From the cell containing the given text, extract its center point as [x, y] coordinate. 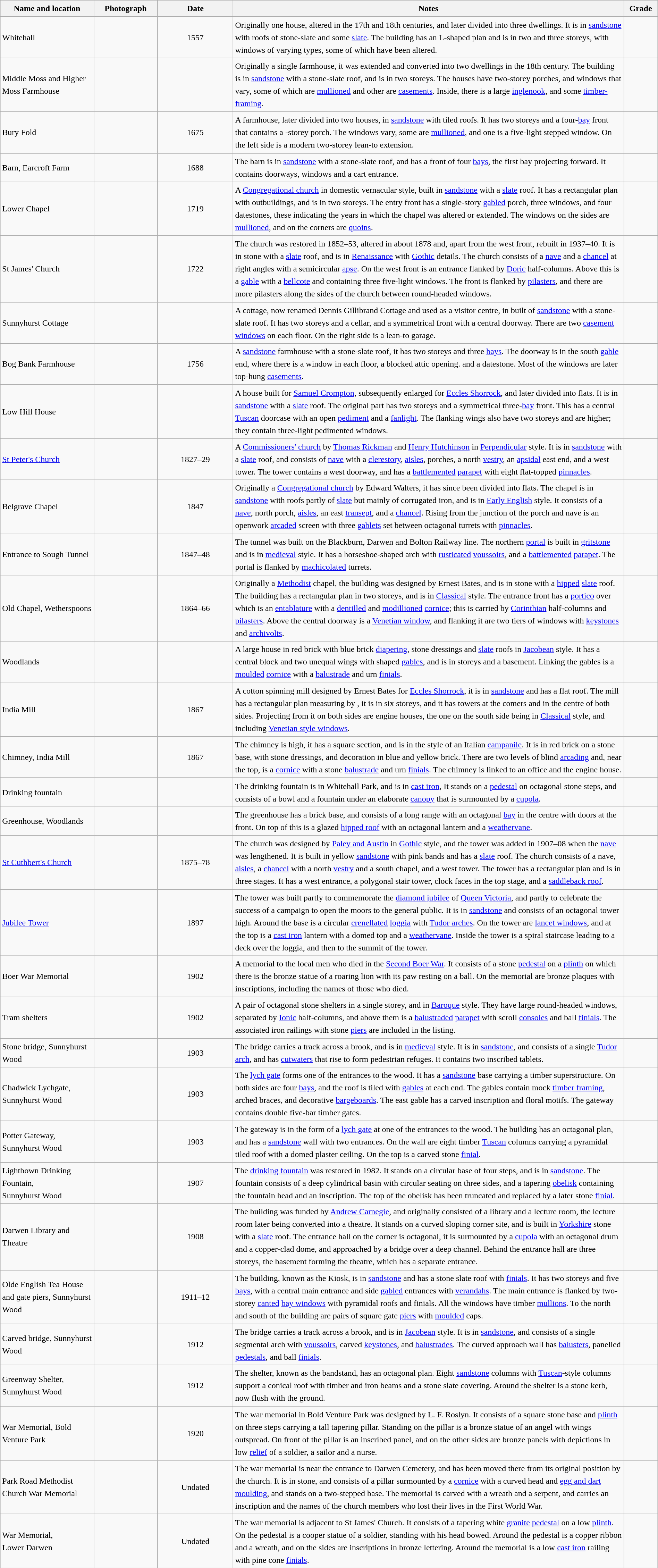
War Memorial, Bold Venture Park [47, 1434]
Boer War Memorial [47, 976]
Barn, Earcroft Farm [47, 167]
Stone bridge, Sunnyhurst Wood [47, 1053]
1920 [195, 1434]
Notes [428, 8]
Bog Bank Farmhouse [47, 364]
Photograph [126, 8]
1675 [195, 133]
Sunnyhurst Cottage [47, 323]
Tram shelters [47, 1018]
1907 [195, 1183]
1722 [195, 269]
Chimney, India Mill [47, 757]
1897 [195, 923]
Bury Fold [47, 133]
1847 [195, 507]
1756 [195, 364]
St James' Church [47, 269]
Name and location [47, 8]
1719 [195, 209]
Drinking fountain [47, 792]
War Memorial,Lower Darwen [47, 1541]
Lower Chapel [47, 209]
Whitehall [47, 37]
Grade [641, 8]
St Peter's Church [47, 459]
Darwen Library and Theatre [47, 1236]
Date [195, 8]
Greenway Shelter, Sunnyhurst Wood [47, 1386]
Woodlands [47, 662]
1557 [195, 37]
Park Road Methodist Church War Memorial [47, 1487]
Old Chapel, Wetherspoons [47, 608]
India Mill [47, 710]
Chadwick Lychgate,Sunnyhurst Wood [47, 1094]
1911–12 [195, 1297]
Middle Moss and Higher Moss Farmhouse [47, 85]
Belgrave Chapel [47, 507]
Greenhouse, Woodlands [47, 821]
Lightbown Drinking Fountain,Sunnyhurst Wood [47, 1183]
Low Hill House [47, 412]
1688 [195, 167]
Potter Gateway, Sunnyhurst Wood [47, 1141]
Carved bridge, Sunnyhurst Wood [47, 1345]
1908 [195, 1236]
1864–66 [195, 608]
Olde English Tea House and gate piers, Sunnyhurst Wood [47, 1297]
St Cuthbert's Church [47, 862]
1875–78 [195, 862]
Jubilee Tower [47, 923]
1827–29 [195, 459]
Entrance to Sough Tunnel [47, 555]
1847–48 [195, 555]
